Scan for the cell matching the given text and deliver its (X, Y) coordinate at center. 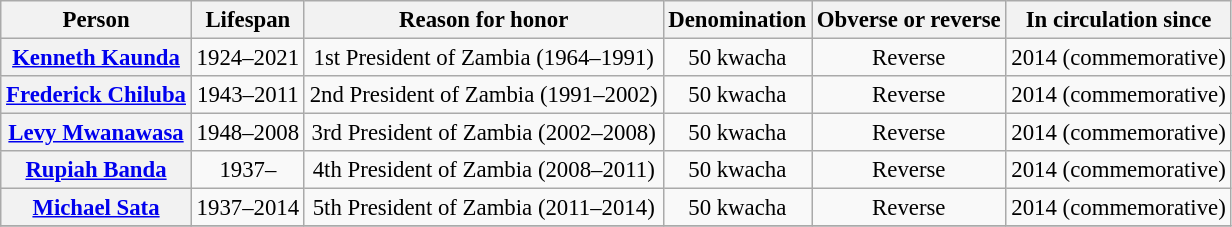
Lifespan (248, 20)
1937– (248, 170)
Obverse or reverse (909, 20)
4th President of Zambia (2008–2011) (484, 170)
1937–2014 (248, 208)
Levy Mwanawasa (96, 133)
Rupiah Banda (96, 170)
In circulation since (1118, 20)
3rd President of Zambia (2002–2008) (484, 133)
5th President of Zambia (2011–2014) (484, 208)
Person (96, 20)
1924–2021 (248, 58)
2nd President of Zambia (1991–2002) (484, 95)
Michael Sata (96, 208)
1st President of Zambia (1964–1991) (484, 58)
Frederick Chiluba (96, 95)
Reason for honor (484, 20)
Kenneth Kaunda (96, 58)
1943–2011 (248, 95)
Denomination (738, 20)
1948–2008 (248, 133)
